Return the [x, y] coordinate for the center point of the cell that contains the specified text.  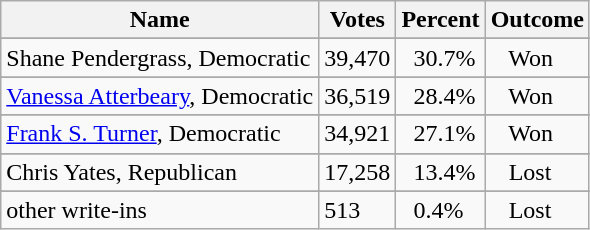
other write-ins [160, 210]
Shane Pendergrass, Democratic [160, 58]
Votes [358, 20]
34,921 [358, 134]
13.4% [440, 172]
Vanessa Atterbeary, Democratic [160, 96]
27.1% [440, 134]
513 [358, 210]
Frank S. Turner, Democratic [160, 134]
30.7% [440, 58]
28.4% [440, 96]
Chris Yates, Republican [160, 172]
Percent [440, 20]
Outcome [537, 20]
0.4% [440, 210]
17,258 [358, 172]
Name [160, 20]
36,519 [358, 96]
39,470 [358, 58]
